Locate the cell with the specified text and output its (x, y) center coordinate. 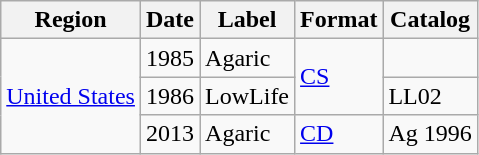
Date (170, 20)
Catalog (430, 20)
Format (339, 20)
1986 (170, 96)
LowLife (248, 96)
United States (71, 96)
2013 (170, 134)
Ag 1996 (430, 134)
Label (248, 20)
1985 (170, 58)
LL02 (430, 96)
Region (71, 20)
CD (339, 134)
CS (339, 77)
